Identify which cell holds the provided text, then report its [x, y] central coordinate. 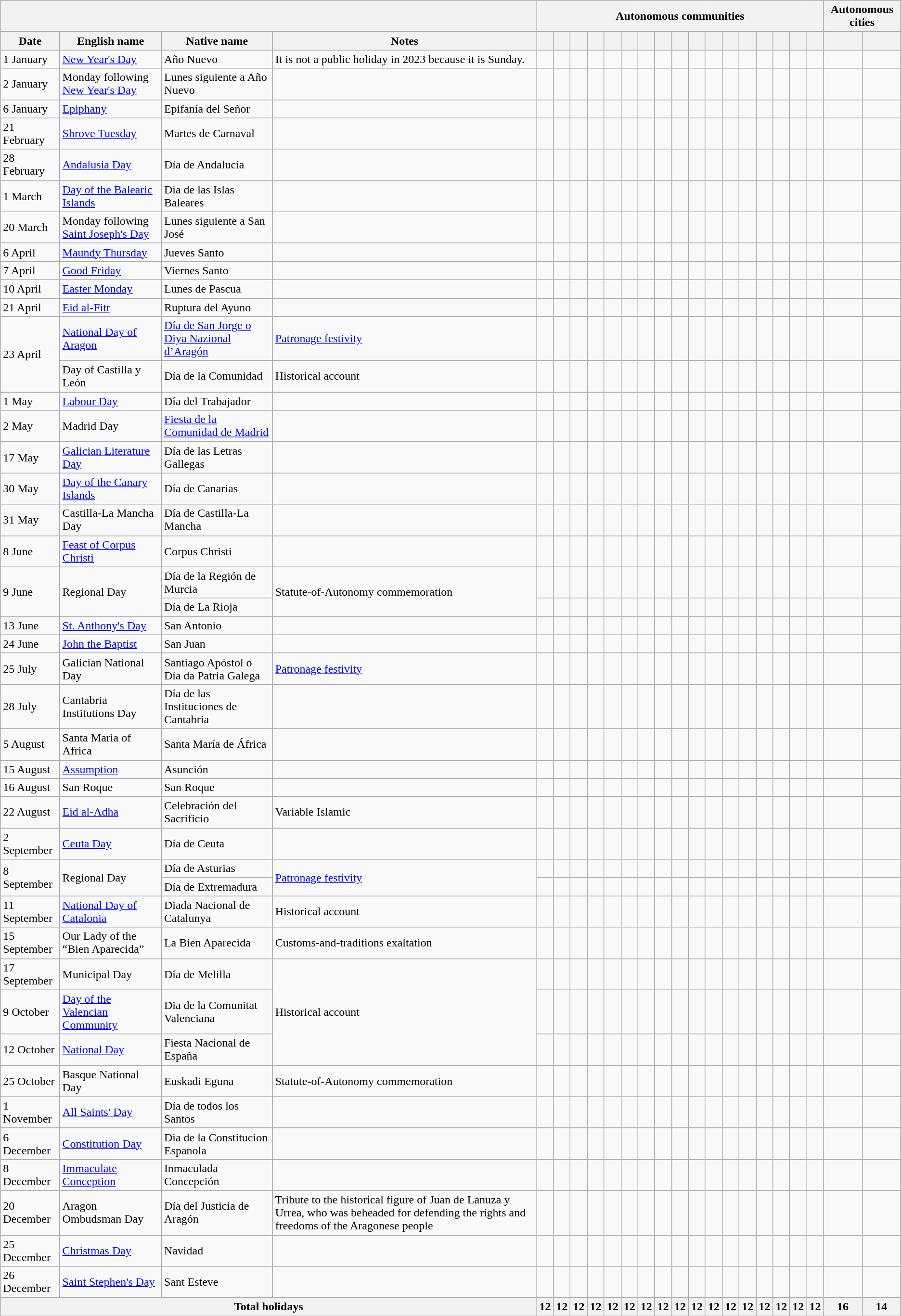
23 April [30, 354]
Lunes siguiente a San José [217, 227]
It is not a public holiday in 2023 because it is Sunday. [404, 59]
Aragon Ombudsman Day [111, 1213]
5 August [30, 744]
San Juan [217, 644]
English name [111, 41]
Santa María de África [217, 744]
Date [30, 41]
Variable Islamic [404, 812]
17 May [30, 457]
National Day of Catalonia [111, 911]
Assumption [111, 769]
21 April [30, 307]
Notes [404, 41]
1 May [30, 401]
10 April [30, 289]
31 May [30, 520]
Monday following New Year's Day [111, 84]
14 [881, 1307]
Euskadi Eguna [217, 1081]
21 February [30, 134]
Andalusia Day [111, 165]
New Year's Day [111, 59]
Galician Literature Day [111, 457]
24 June [30, 644]
Day of the Canary Islands [111, 489]
9 June [30, 592]
Día de la Región de Murcia [217, 582]
Castilla-La Mancha Day [111, 520]
Constitution Day [111, 1143]
National Day of Aragon [111, 339]
8 September [30, 878]
Día de Canarias [217, 489]
Ruptura del Ayuno [217, 307]
John the Baptist [111, 644]
Inmaculada Concepción [217, 1175]
Native name [217, 41]
Day of the Valencian Community [111, 1012]
25 December [30, 1250]
Navidad [217, 1250]
Autonomous communities [680, 16]
Municipal Day [111, 974]
Our Lady of the “Bien Aparecida” [111, 943]
Día de las Instituciones de Cantabria [217, 706]
Día de La Rioja [217, 607]
Galician National Day [111, 669]
Sant Esteve [217, 1282]
Día de San Jorge o Diya Nazional d’Aragón [217, 339]
Labour Day [111, 401]
Viernes Santo [217, 270]
Fiesta de la Comunidad de Madrid [217, 426]
St. Anthony's Day [111, 626]
6 January [30, 109]
Santa Maria of Africa [111, 744]
Día de Asturias [217, 869]
Día del Trabajador [217, 401]
8 June [30, 551]
All Saints' Day [111, 1112]
Immaculate Conception [111, 1175]
25 October [30, 1081]
Total holidays [269, 1307]
Martes de Carnaval [217, 134]
La Bien Aparecida [217, 943]
13 June [30, 626]
Saint Stephen's Day [111, 1282]
9 October [30, 1012]
Madrid Day [111, 426]
6 April [30, 252]
Día de Andalucía [217, 165]
Lunes de Pascua [217, 289]
Corpus Christi [217, 551]
15 September [30, 943]
2 January [30, 84]
Eid al-Adha [111, 812]
Good Friday [111, 270]
Jueves Santo [217, 252]
22 August [30, 812]
Maundy Thursday [111, 252]
Basque National Day [111, 1081]
16 [843, 1307]
Tribute to the historical figure of Juan de Lanuza y Urrea, who was beheaded for defending the rights and freedoms of the Aragonese people [404, 1213]
Shrove Tuesday [111, 134]
Epifanía del Señor [217, 109]
Dia de la Comunitat Valenciana [217, 1012]
Monday following Saint Joseph's Day [111, 227]
1 March [30, 196]
Día de las Letras Gallegas [217, 457]
6 December [30, 1143]
Día de Castilla-La Mancha [217, 520]
Ceuta Day [111, 844]
Celebración del Sacrificio [217, 812]
Fiesta Nacional de España [217, 1050]
Eid al-Fitr [111, 307]
Santiago Apóstol o Día da Patria Galega [217, 669]
National Day [111, 1050]
Día de Ceuta [217, 844]
26 December [30, 1282]
12 October [30, 1050]
Día de Melilla [217, 974]
Dia de las Islas Baleares [217, 196]
Día de la Comunidad [217, 376]
Dia de la Constitucion Espanola [217, 1143]
16 August [30, 788]
Cantabria Institutions Day [111, 706]
Día de Extremadura [217, 887]
2 May [30, 426]
25 July [30, 669]
20 March [30, 227]
Día de todos los Santos [217, 1112]
Lunes siguiente a Año Nuevo [217, 84]
Easter Monday [111, 289]
Asunción [217, 769]
20 December [30, 1213]
1 November [30, 1112]
15 August [30, 769]
Año Nuevo [217, 59]
2 September [30, 844]
28 July [30, 706]
Day of Castilla y León [111, 376]
Feast of Corpus Christi [111, 551]
Autonomous cities [862, 16]
San Antonio [217, 626]
Christmas Day [111, 1250]
Day of the Balearic Islands [111, 196]
30 May [30, 489]
7 April [30, 270]
1 January [30, 59]
Epiphany [111, 109]
Customs-and-traditions exaltation [404, 943]
Diada Nacional de Catalunya [217, 911]
Día del Justicia de Aragón [217, 1213]
8 December [30, 1175]
28 February [30, 165]
11 September [30, 911]
17 September [30, 974]
